Pinpoint the cell where the given text exists, returning its [X, Y] midpoint coordinate. 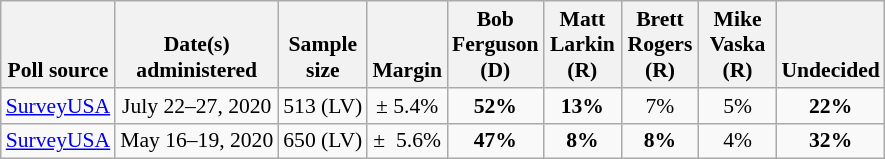
MattLarkin (R) [583, 44]
MikeVaska (R) [738, 44]
± 5.6% [407, 141]
BrettRogers (R) [660, 44]
7% [660, 106]
Poll source [58, 44]
May 16–19, 2020 [196, 141]
47% [495, 141]
52% [495, 106]
BobFerguson (D) [495, 44]
July 22–27, 2020 [196, 106]
4% [738, 141]
Margin [407, 44]
Date(s)administered [196, 44]
22% [830, 106]
13% [583, 106]
± 5.4% [407, 106]
513 (LV) [322, 106]
5% [738, 106]
Samplesize [322, 44]
32% [830, 141]
Undecided [830, 44]
650 (LV) [322, 141]
